Locate the cell with the specified text and output its [x, y] center coordinate. 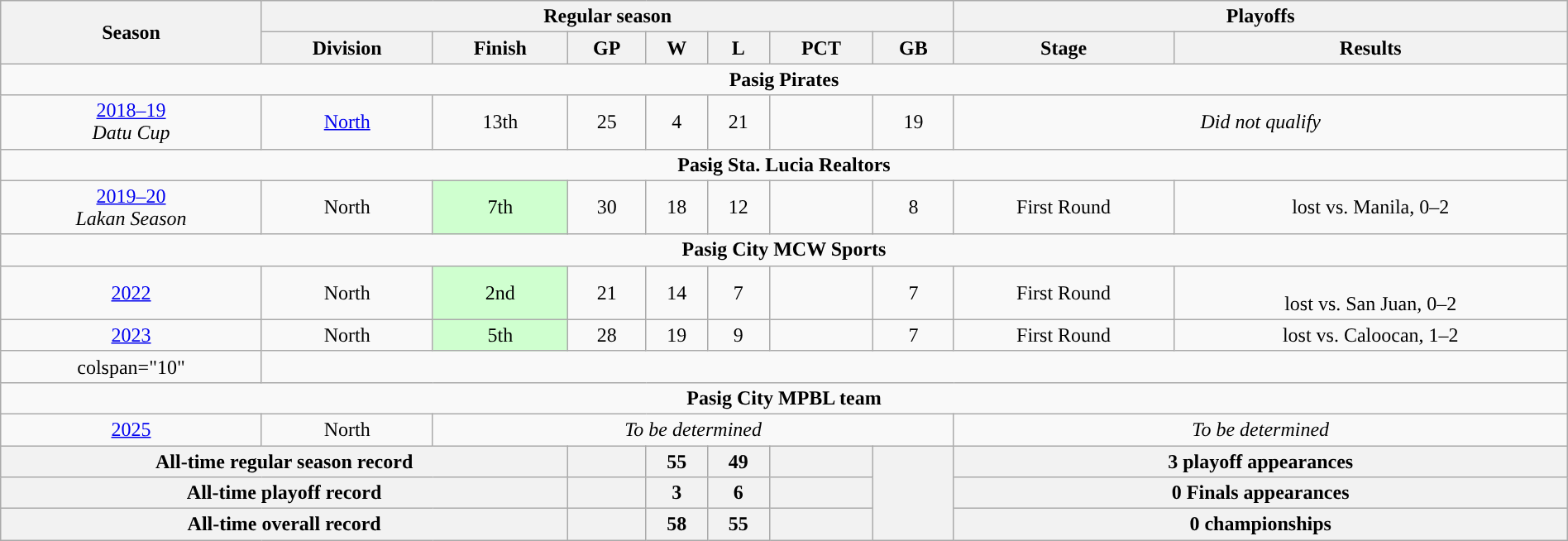
Division [347, 48]
Regular season [607, 17]
2022 [131, 293]
28 [607, 335]
colspan="10" [131, 366]
2019–20 Lakan Season [131, 207]
Finish [500, 48]
lost vs. Caloocan, 1–2 [1370, 335]
Season [131, 32]
25 [607, 122]
Pasig Sta. Lucia Realtors [784, 165]
0 Finals appearances [1260, 493]
30 [607, 207]
L [739, 48]
GB [913, 48]
Pasig Pirates [784, 79]
lost vs. Manila, 0–2 [1370, 207]
Playoffs [1260, 17]
3 [676, 493]
12 [739, 207]
All-time regular season record [284, 461]
W [676, 48]
All-time overall record [284, 524]
0 championships [1260, 524]
2025 [131, 429]
Pasig City MCW Sports [784, 250]
58 [676, 524]
2018–19 Datu Cup [131, 122]
14 [676, 293]
All-time playoff record [284, 493]
GP [607, 48]
4 [676, 122]
5th [500, 335]
7th [500, 207]
49 [739, 461]
lost vs. San Juan, 0–2 [1370, 293]
Stage [1064, 48]
Results [1370, 48]
2023 [131, 335]
8 [913, 207]
9 [739, 335]
18 [676, 207]
PCT [821, 48]
13th [500, 122]
Did not qualify [1260, 122]
Pasig City MPBL team [784, 398]
3 playoff appearances [1260, 461]
2nd [500, 293]
6 [739, 493]
